Determine the [X, Y] coordinate at the center of the cell enclosing the given text.  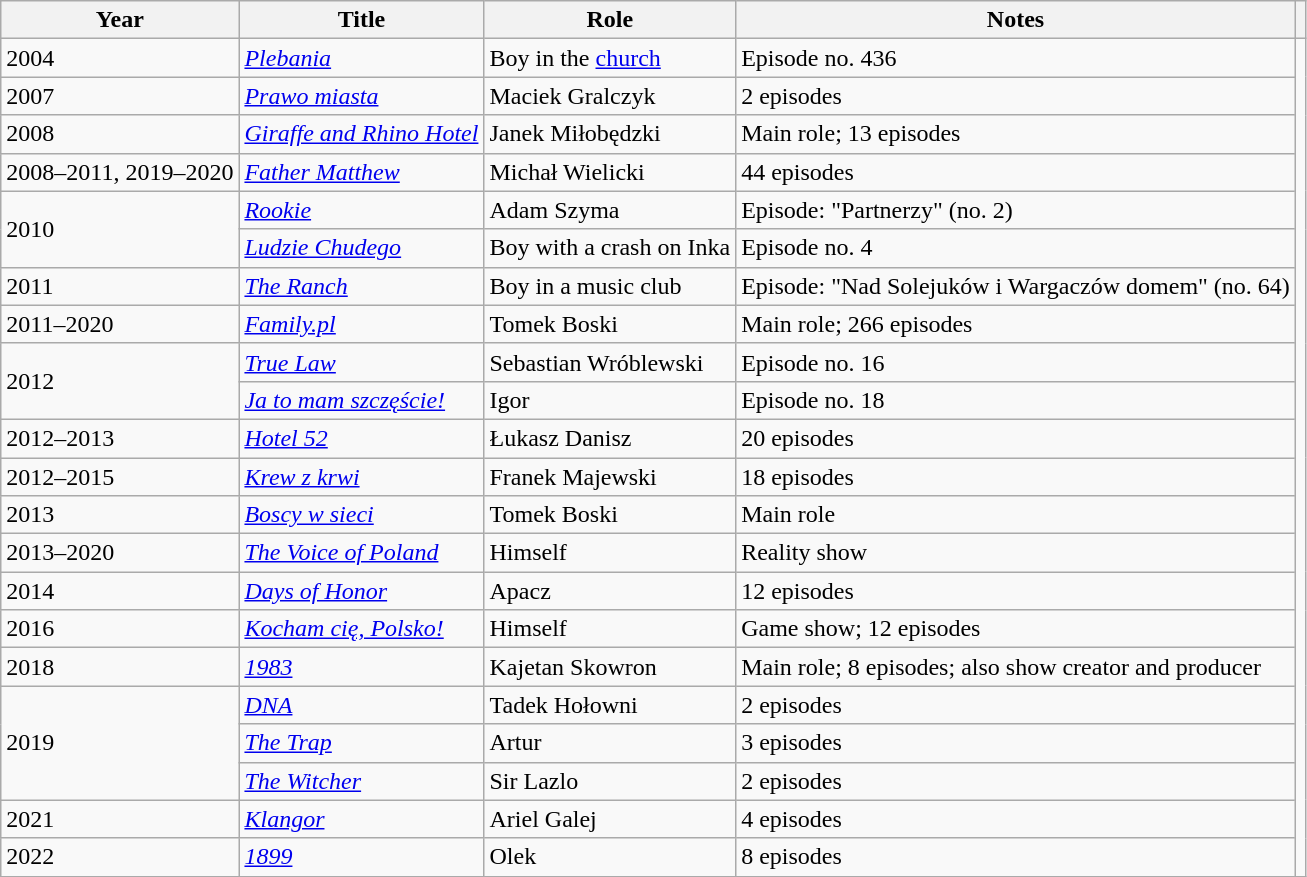
2008–2011, 2019–2020 [120, 172]
Episode no. 16 [1016, 362]
2004 [120, 58]
Main role; 13 episodes [1016, 134]
12 episodes [1016, 591]
Artur [610, 743]
1983 [362, 667]
Sir Lazlo [610, 781]
Boscy w sieci [362, 515]
2008 [120, 134]
2012–2015 [120, 477]
3 episodes [1016, 743]
Episode: "Partnerzy" (no. 2) [1016, 210]
44 episodes [1016, 172]
Boy with a crash on Inka [610, 248]
The Witcher [362, 781]
20 episodes [1016, 438]
2014 [120, 591]
2011 [120, 286]
Days of Honor [362, 591]
2021 [120, 819]
True Law [362, 362]
Franek Majewski [610, 477]
Notes [1016, 20]
Krew z krwi [362, 477]
Michał Wielicki [610, 172]
Episode no. 436 [1016, 58]
Year [120, 20]
Adam Szyma [610, 210]
Prawo miasta [362, 96]
1899 [362, 857]
Łukasz Danisz [610, 438]
2013 [120, 515]
18 episodes [1016, 477]
Role [610, 20]
Main role; 8 episodes; also show creator and producer [1016, 667]
Title [362, 20]
Boy in a music club [610, 286]
Main role [1016, 515]
Reality show [1016, 553]
2022 [120, 857]
Episode no. 4 [1016, 248]
Olek [610, 857]
Maciek Gralczyk [610, 96]
The Trap [362, 743]
Plebania [362, 58]
2012 [120, 381]
Family.pl [362, 324]
Apacz [610, 591]
The Ranch [362, 286]
Father Matthew [362, 172]
Igor [610, 400]
Kocham cię, Polsko! [362, 629]
Janek Miłobędzki [610, 134]
Episode no. 18 [1016, 400]
Rookie [362, 210]
2010 [120, 229]
8 episodes [1016, 857]
Sebastian Wróblewski [610, 362]
2013–2020 [120, 553]
2019 [120, 743]
2012–2013 [120, 438]
2007 [120, 96]
Ja to mam szczęście! [362, 400]
Tadek Hołowni [610, 705]
2018 [120, 667]
2011–2020 [120, 324]
Ariel Galej [610, 819]
Game show; 12 episodes [1016, 629]
DNA [362, 705]
Klangor [362, 819]
Ludzie Chudego [362, 248]
4 episodes [1016, 819]
Hotel 52 [362, 438]
Main role; 266 episodes [1016, 324]
The Voice of Poland [362, 553]
2016 [120, 629]
Boy in the church [610, 58]
Giraffe and Rhino Hotel [362, 134]
Kajetan Skowron [610, 667]
Episode: "Nad Solejuków i Wargaczów domem" (no. 64) [1016, 286]
